Find where the given text appears and provide that cell's center as [x, y] coordinate. 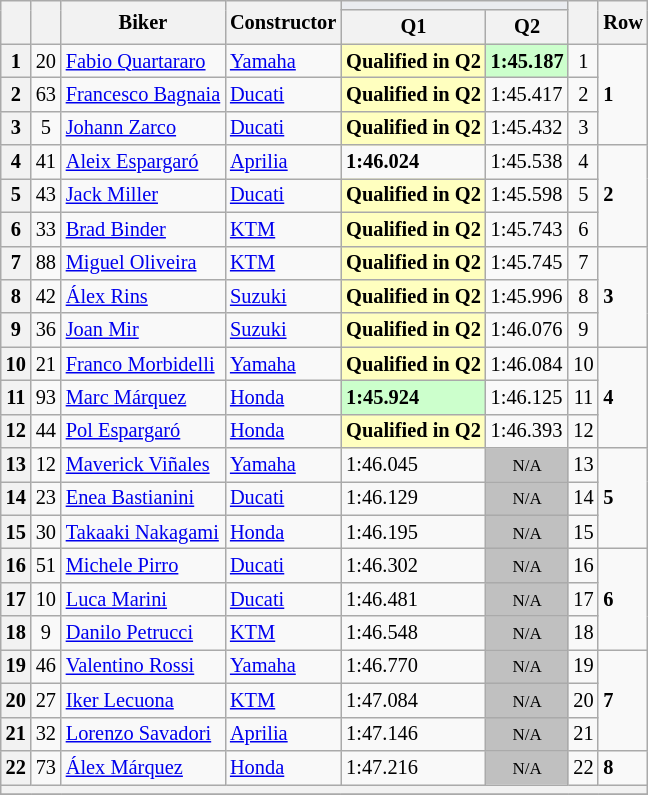
Pol Espargaró [143, 431]
1:46.770 [413, 666]
Johann Zarco [143, 128]
1:46.302 [413, 565]
Q1 [413, 27]
42 [46, 296]
1:46.481 [413, 599]
Joan Mir [143, 330]
Marc Márquez [143, 397]
41 [46, 162]
23 [46, 498]
Miguel Oliveira [143, 263]
30 [46, 532]
1:46.084 [528, 364]
33 [46, 229]
1:46.195 [413, 532]
51 [46, 565]
1:45.743 [528, 229]
Aleix Espargaró [143, 162]
36 [46, 330]
1:45.745 [528, 263]
1:46.393 [528, 431]
Row [622, 22]
Danilo Petrucci [143, 633]
Jack Miller [143, 195]
1:45.187 [528, 61]
1:46.076 [528, 330]
1:45.598 [528, 195]
Franco Morbidelli [143, 364]
Fabio Quartararo [143, 61]
Valentino Rossi [143, 666]
1:45.996 [528, 296]
Enea Bastianini [143, 498]
1:46.045 [413, 465]
1:46.129 [413, 498]
Lorenzo Savadori [143, 734]
1:46.548 [413, 633]
1:45.538 [528, 162]
1:45.432 [528, 128]
1:46.024 [413, 162]
1:45.417 [528, 94]
Luca Marini [143, 599]
Francesco Bagnaia [143, 94]
1:47.216 [413, 767]
1:46.125 [528, 397]
73 [46, 767]
Álex Rins [143, 296]
Brad Binder [143, 229]
43 [46, 195]
Álex Márquez [143, 767]
1:45.924 [413, 397]
Biker [143, 22]
88 [46, 263]
27 [46, 700]
Constructor [283, 22]
44 [46, 431]
Q2 [528, 27]
1:47.146 [413, 734]
Takaaki Nakagami [143, 532]
Iker Lecuona [143, 700]
63 [46, 94]
Michele Pirro [143, 565]
1:47.084 [413, 700]
46 [46, 666]
93 [46, 397]
32 [46, 734]
Maverick Viñales [143, 465]
